Output the (X, Y) coordinate of the center of the cell containing the given text.  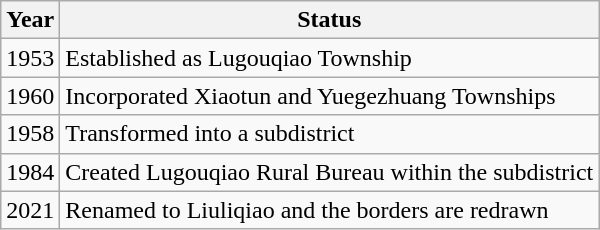
1953 (30, 58)
1960 (30, 96)
Status (330, 20)
1958 (30, 134)
1984 (30, 172)
Transformed into a subdistrict (330, 134)
Incorporated Xiaotun and Yuegezhuang Townships (330, 96)
2021 (30, 210)
Year (30, 20)
Created Lugouqiao Rural Bureau within the subdistrict (330, 172)
Renamed to Liuliqiao and the borders are redrawn (330, 210)
Established as Lugouqiao Township (330, 58)
